For the text-containing cell, return its midpoint in [X, Y] coordinate format. 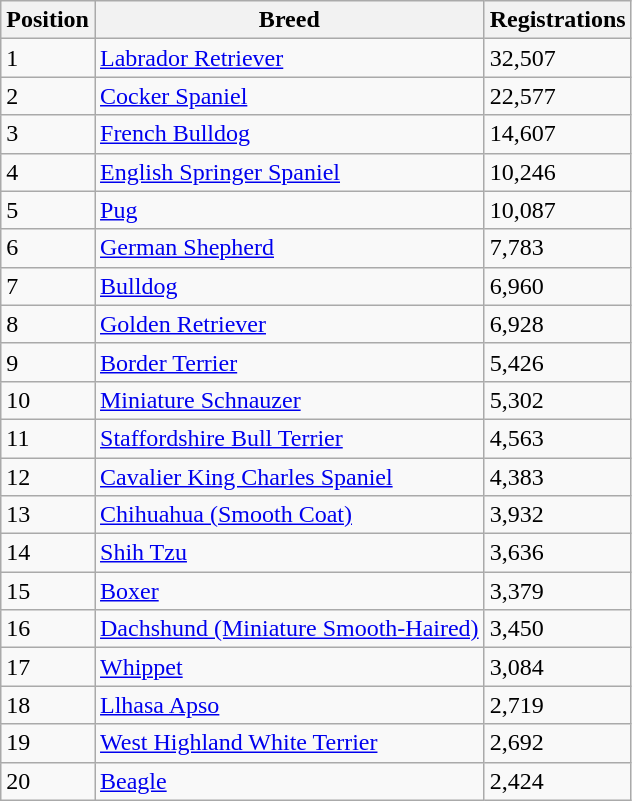
6,928 [558, 324]
13 [48, 515]
1 [48, 58]
Pug [289, 210]
3,636 [558, 553]
2,692 [558, 743]
French Bulldog [289, 134]
14,607 [558, 134]
West Highland White Terrier [289, 743]
Border Terrier [289, 362]
5,302 [558, 400]
9 [48, 362]
Cocker Spaniel [289, 96]
7 [48, 286]
Cavalier King Charles Spaniel [289, 477]
4,383 [558, 477]
15 [48, 591]
Bulldog [289, 286]
10,246 [558, 172]
English Springer Spaniel [289, 172]
Miniature Schnauzer [289, 400]
Labrador Retriever [289, 58]
7,783 [558, 248]
Whippet [289, 667]
4 [48, 172]
Position [48, 20]
Llhasa Apso [289, 705]
Boxer [289, 591]
14 [48, 553]
Staffordshire Bull Terrier [289, 438]
Chihuahua (Smooth Coat) [289, 515]
20 [48, 781]
12 [48, 477]
10 [48, 400]
5,426 [558, 362]
18 [48, 705]
19 [48, 743]
6 [48, 248]
3,450 [558, 629]
Dachshund (Miniature Smooth-Haired) [289, 629]
3,379 [558, 591]
32,507 [558, 58]
Breed [289, 20]
Beagle [289, 781]
2 [48, 96]
8 [48, 324]
22,577 [558, 96]
11 [48, 438]
2,424 [558, 781]
Shih Tzu [289, 553]
2,719 [558, 705]
17 [48, 667]
3,932 [558, 515]
3 [48, 134]
Registrations [558, 20]
10,087 [558, 210]
German Shepherd [289, 248]
Golden Retriever [289, 324]
4,563 [558, 438]
16 [48, 629]
3,084 [558, 667]
5 [48, 210]
6,960 [558, 286]
